Find where the given text appears and provide that cell's center as (X, Y) coordinate. 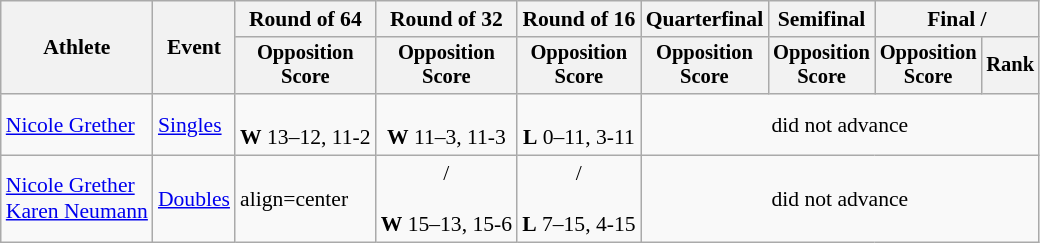
Round of 32 (446, 19)
Singles (194, 124)
/W 15–13, 15-6 (446, 200)
Round of 16 (578, 19)
W 11–3, 11-3 (446, 124)
Athlete (77, 48)
/L 7–15, 4-15 (578, 200)
Nicole Grether (77, 124)
Event (194, 48)
Rank (1010, 66)
Quarterfinal (705, 19)
L 0–11, 3-11 (578, 124)
Doubles (194, 200)
align=center (306, 200)
W 13–12, 11-2 (306, 124)
Round of 64 (306, 19)
Semifinal (822, 19)
Nicole Grether Karen Neumann (77, 200)
Final / (957, 19)
